Pinpoint the cell where the given text exists, returning its [x, y] midpoint coordinate. 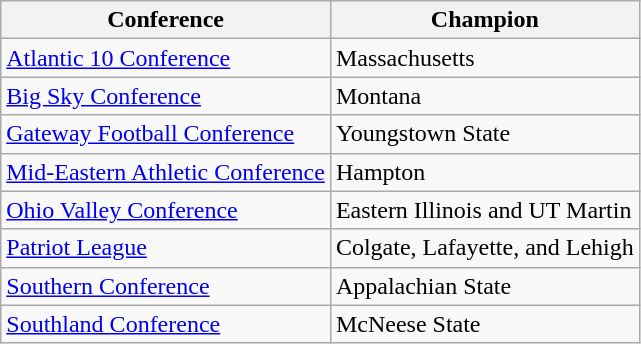
Conference [166, 20]
Youngstown State [484, 134]
Montana [484, 96]
Eastern Illinois and UT Martin [484, 210]
McNeese State [484, 324]
Mid-Eastern Athletic Conference [166, 172]
Ohio Valley Conference [166, 210]
Southern Conference [166, 286]
Colgate, Lafayette, and Lehigh [484, 248]
Big Sky Conference [166, 96]
Gateway Football Conference [166, 134]
Patriot League [166, 248]
Massachusetts [484, 58]
Atlantic 10 Conference [166, 58]
Champion [484, 20]
Southland Conference [166, 324]
Appalachian State [484, 286]
Hampton [484, 172]
